From the cell containing the given text, extract its center point as (X, Y) coordinate. 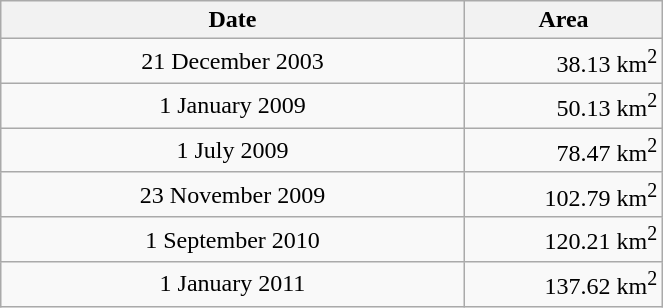
1 January 2009 (232, 106)
23 November 2009 (232, 194)
120.21 km2 (564, 240)
137.62 km2 (564, 284)
1 January 2011 (232, 284)
38.13 km2 (564, 62)
50.13 km2 (564, 106)
1 July 2009 (232, 150)
Area (564, 20)
1 September 2010 (232, 240)
21 December 2003 (232, 62)
Date (232, 20)
102.79 km2 (564, 194)
78.47 km2 (564, 150)
